Return (x, y) of the center of cell containing provided text 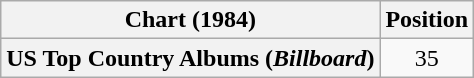
Position (427, 20)
35 (427, 58)
US Top Country Albums (Billboard) (190, 58)
Chart (1984) (190, 20)
